Capture the cell that displays the provided text and extract its [x, y] central coordinate. 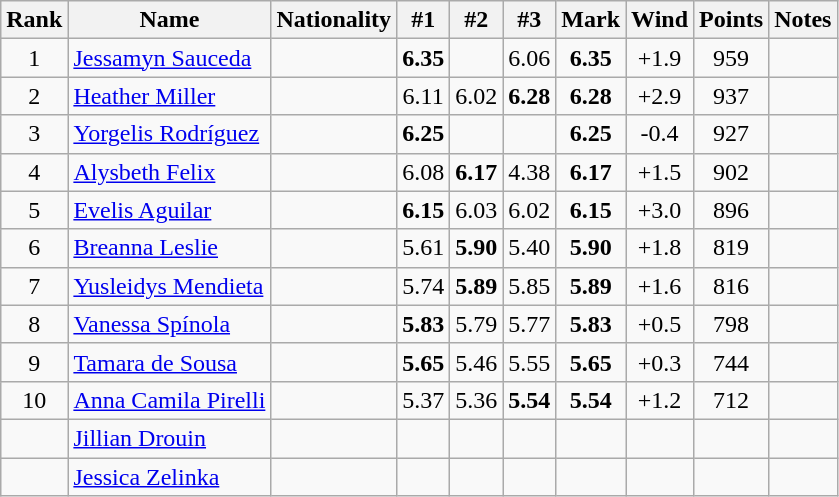
Jessica Zelinka [170, 477]
+0.5 [660, 324]
959 [732, 58]
Yusleidys Mendieta [170, 286]
+1.8 [660, 248]
5.74 [424, 286]
Notes [803, 20]
816 [732, 286]
Rank [34, 20]
927 [732, 134]
6.03 [476, 210]
6.06 [530, 58]
#1 [424, 20]
6 [34, 248]
2 [34, 96]
5.55 [530, 362]
Jillian Drouin [170, 438]
#3 [530, 20]
5.79 [476, 324]
#2 [476, 20]
Anna Camila Pirelli [170, 400]
Tamara de Sousa [170, 362]
Wind [660, 20]
5.40 [530, 248]
Heather Miller [170, 96]
Vanessa Spínola [170, 324]
Mark [591, 20]
10 [34, 400]
7 [34, 286]
Breanna Leslie [170, 248]
896 [732, 210]
6.08 [424, 172]
Points [732, 20]
798 [732, 324]
5.77 [530, 324]
4 [34, 172]
819 [732, 248]
5.61 [424, 248]
5.46 [476, 362]
9 [34, 362]
Jessamyn Sauceda [170, 58]
5 [34, 210]
+1.6 [660, 286]
5.37 [424, 400]
712 [732, 400]
Alysbeth Felix [170, 172]
+3.0 [660, 210]
Yorgelis Rodríguez [170, 134]
5.36 [476, 400]
+1.9 [660, 58]
Name [170, 20]
+0.3 [660, 362]
Evelis Aguilar [170, 210]
1 [34, 58]
3 [34, 134]
+2.9 [660, 96]
902 [732, 172]
937 [732, 96]
744 [732, 362]
4.38 [530, 172]
Nationality [334, 20]
6.11 [424, 96]
-0.4 [660, 134]
5.85 [530, 286]
+1.5 [660, 172]
8 [34, 324]
+1.2 [660, 400]
